Capture the cell that displays the provided text and extract its [x, y] central coordinate. 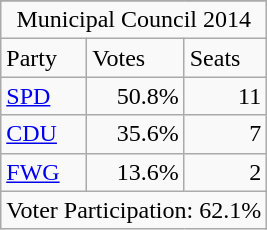
50.8% [136, 96]
FWG [44, 172]
7 [225, 134]
35.6% [136, 134]
13.6% [136, 172]
Voter Participation: 62.1% [134, 210]
11 [225, 96]
Seats [225, 58]
2 [225, 172]
CDU [44, 134]
Municipal Council 2014 [134, 20]
Party [44, 58]
Votes [136, 58]
SPD [44, 96]
